Identify which cell holds the provided text, then report its (X, Y) central coordinate. 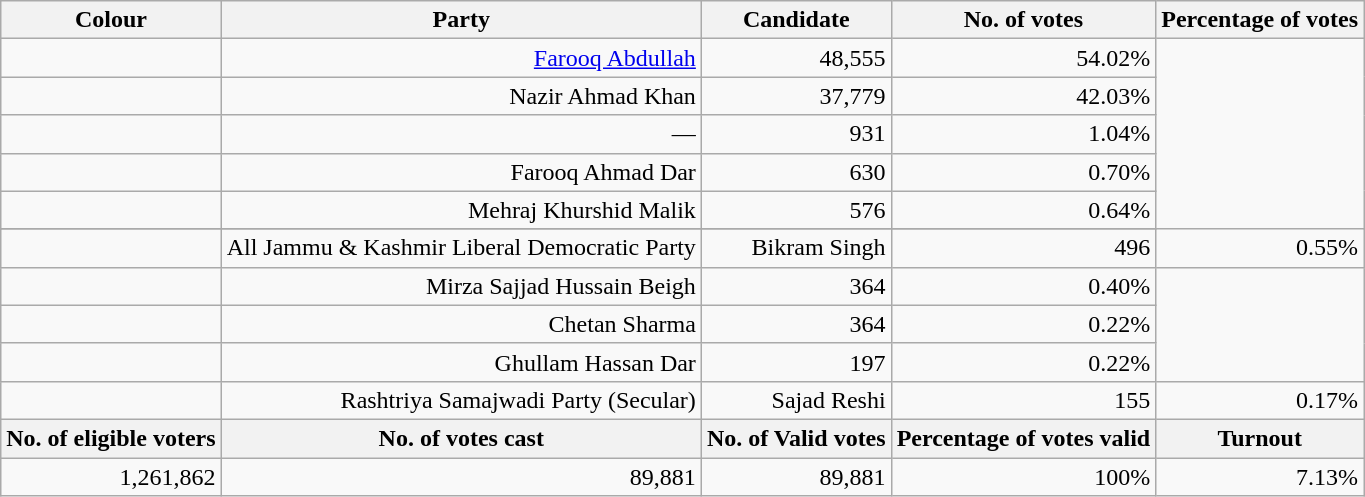
Ghullam Hassan Dar (461, 362)
0.55% (1260, 248)
37,779 (796, 96)
Farooq Abdullah (461, 58)
Chetan Sharma (461, 324)
Bikram Singh (796, 248)
630 (796, 172)
All Jammu & Kashmir Liberal Democratic Party (461, 248)
Turnout (1260, 438)
Percentage of votes (1260, 20)
Colour (111, 20)
No. of votes cast (461, 438)
No. of Valid votes (796, 438)
Percentage of votes valid (1024, 438)
7.13% (1260, 477)
— (461, 134)
Candidate (796, 20)
0.40% (1024, 286)
Nazir Ahmad Khan (461, 96)
0.64% (1024, 210)
No. of votes (1024, 20)
496 (1024, 248)
Rashtriya Samajwadi Party (Secular) (461, 400)
0.70% (1024, 172)
54.02% (1024, 58)
48,555 (796, 58)
931 (796, 134)
No. of eligible voters (111, 438)
197 (796, 362)
Farooq Ahmad Dar (461, 172)
42.03% (1024, 96)
Mehraj Khurshid Malik (461, 210)
100% (1024, 477)
1,261,862 (111, 477)
0.17% (1260, 400)
155 (1024, 400)
1.04% (1024, 134)
Mirza Sajjad Hussain Beigh (461, 286)
Party (461, 20)
576 (796, 210)
Sajad Reshi (796, 400)
